For the text-containing cell, return its midpoint in [x, y] coordinate format. 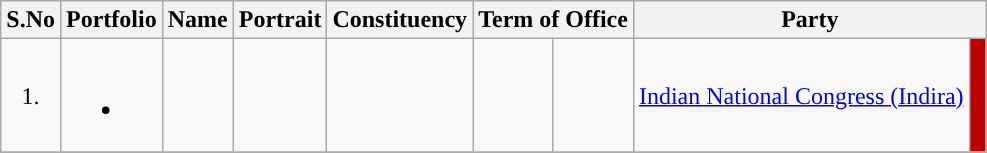
Portrait [280, 20]
Constituency [400, 20]
Name [198, 20]
Party [810, 20]
1. [31, 96]
Term of Office [554, 20]
Portfolio [111, 20]
S.No [31, 20]
Indian National Congress (Indira) [801, 96]
